Search for the cell housing the specified text and yield its (x, y) center coordinate. 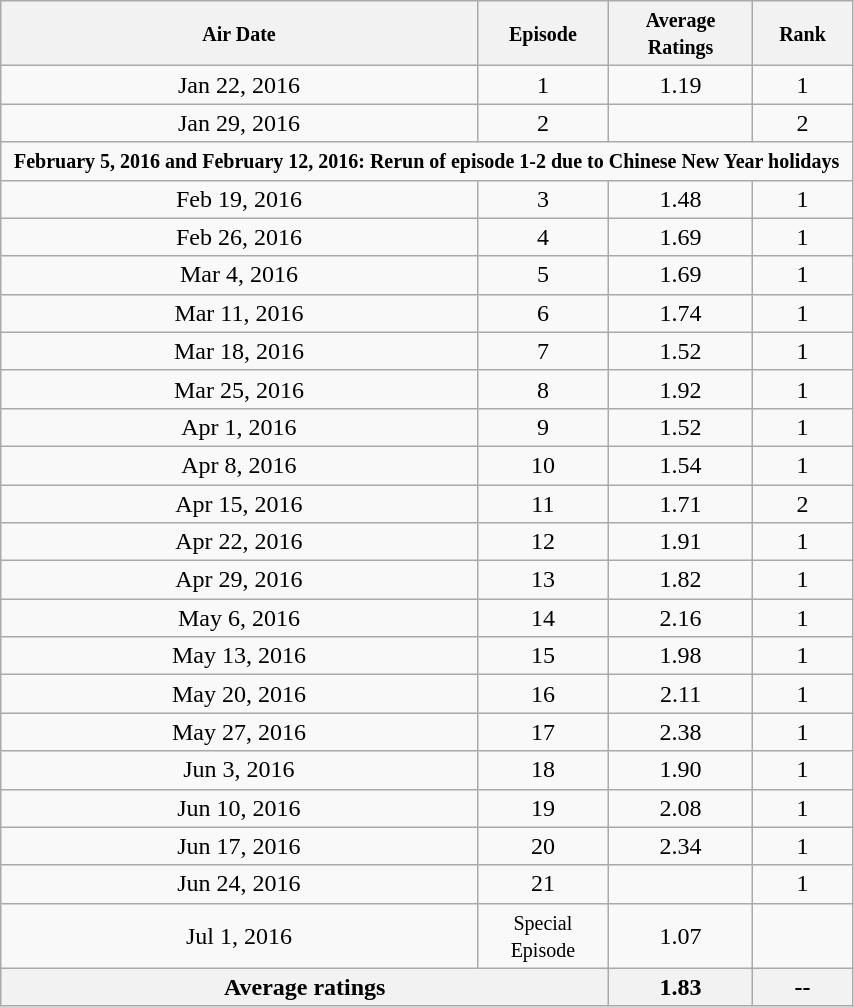
2.08 (681, 808)
1.48 (681, 199)
1.07 (681, 936)
1.90 (681, 770)
Apr 22, 2016 (239, 542)
Air Date (239, 34)
16 (543, 694)
19 (543, 808)
14 (543, 618)
12 (543, 542)
Mar 25, 2016 (239, 389)
17 (543, 732)
Feb 26, 2016 (239, 237)
Jul 1, 2016 (239, 936)
7 (543, 351)
8 (543, 389)
Mar 11, 2016 (239, 313)
1.83 (681, 987)
May 27, 2016 (239, 732)
Average ratings (305, 987)
1.92 (681, 389)
Jun 3, 2016 (239, 770)
Jun 10, 2016 (239, 808)
Average Ratings (681, 34)
1.54 (681, 465)
1.98 (681, 656)
1.91 (681, 542)
Jun 24, 2016 (239, 884)
Jun 17, 2016 (239, 846)
Rank (803, 34)
Apr 1, 2016 (239, 427)
Mar 4, 2016 (239, 275)
3 (543, 199)
2.11 (681, 694)
1.82 (681, 580)
Apr 29, 2016 (239, 580)
6 (543, 313)
4 (543, 237)
Mar 18, 2016 (239, 351)
11 (543, 503)
Special Episode (543, 936)
9 (543, 427)
Feb 19, 2016 (239, 199)
5 (543, 275)
May 20, 2016 (239, 694)
February 5, 2016 and February 12, 2016: Rerun of episode 1-2 due to Chinese New Year holidays (427, 161)
2.34 (681, 846)
21 (543, 884)
2.16 (681, 618)
10 (543, 465)
Apr 8, 2016 (239, 465)
1.71 (681, 503)
13 (543, 580)
1.19 (681, 85)
20 (543, 846)
May 13, 2016 (239, 656)
18 (543, 770)
May 6, 2016 (239, 618)
15 (543, 656)
Episode (543, 34)
-- (803, 987)
1.74 (681, 313)
Jan 22, 2016 (239, 85)
Apr 15, 2016 (239, 503)
2.38 (681, 732)
Jan 29, 2016 (239, 123)
